Identify which cell holds the provided text, then report its (x, y) central coordinate. 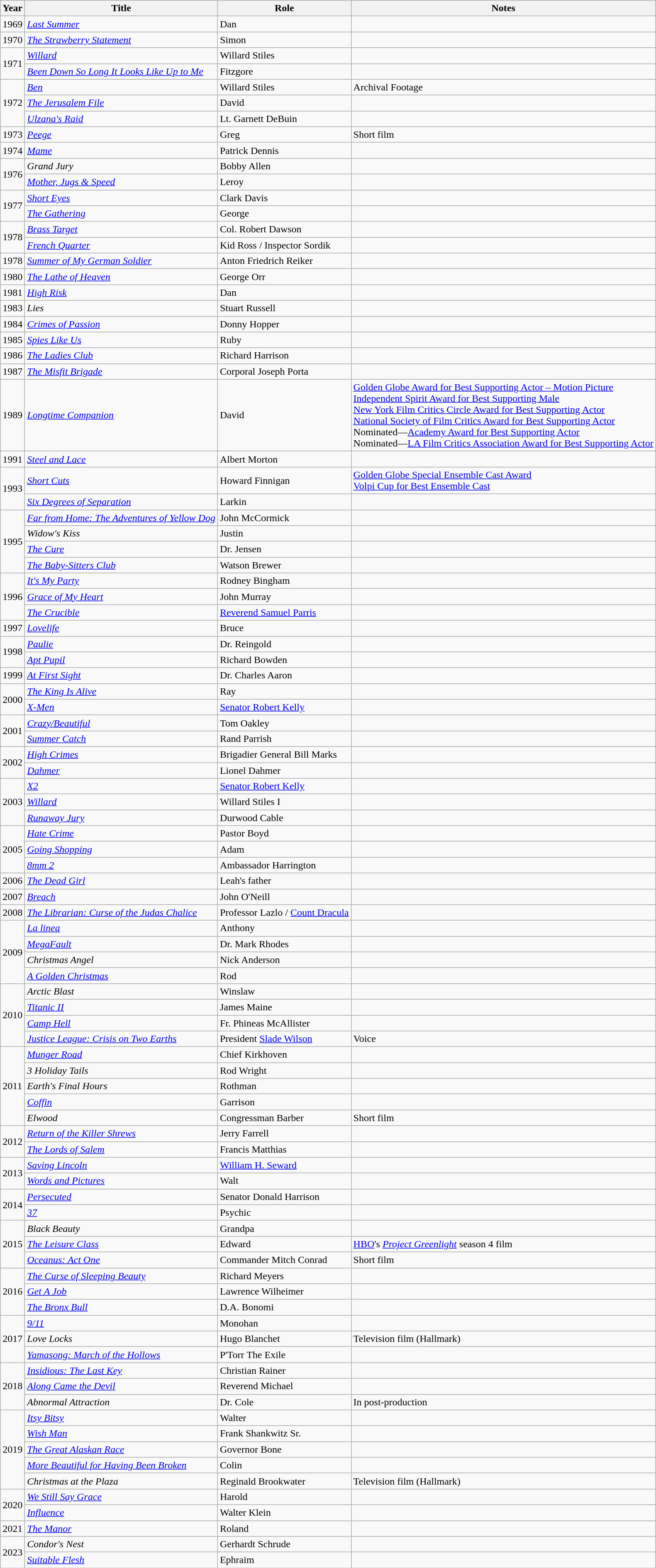
Short Eyes (121, 198)
Professor Lazlo / Count Dracula (284, 912)
2018 (12, 1386)
Justice League: Crisis on Two Earths (121, 1039)
2012 (12, 1141)
Brigadier General Bill Marks (284, 754)
John O'Neill (284, 897)
Longtime Companion (121, 415)
Christmas at the Plaza (121, 1481)
Dr. Reingold (284, 644)
1997 (12, 628)
2008 (12, 912)
Adam (284, 849)
Grandpa (284, 1228)
2021 (12, 1528)
D.A. Bonomi (284, 1307)
The Great Alaskan Race (121, 1449)
President Slade Wilson (284, 1039)
Role (284, 8)
Stuart Russell (284, 308)
Gerhardt Schrude (284, 1544)
3 Holiday Tails (121, 1071)
William H. Seward (284, 1165)
The Ladies Club (121, 356)
Rod Wright (284, 1071)
Tom Oakley (284, 723)
Golden Globe Special Ensemble Cast Award Volpi Cup for Best Ensemble Cast (503, 480)
Six Degrees of Separation (121, 502)
Condor's Nest (121, 1544)
1974 (12, 150)
2001 (12, 731)
Francis Matthias (284, 1149)
1971 (12, 63)
1977 (12, 206)
Willard Stiles I (284, 802)
Christian Rainer (284, 1370)
Monohan (284, 1323)
2006 (12, 881)
Ben (121, 87)
French Quarter (121, 245)
It's My Party (121, 581)
Breach (121, 897)
Dr. Jensen (284, 549)
Jerry Farrell (284, 1134)
Reginald Brookwater (284, 1481)
Psychic (284, 1212)
Itsy Bitsy (121, 1418)
2015 (12, 1244)
The Manor (121, 1528)
Dr. Charles Aaron (284, 675)
Mame (121, 150)
9/11 (121, 1323)
The Librarian: Curse of the Judas Chalice (121, 912)
John Murray (284, 597)
Coffin (121, 1102)
At First Sight (121, 675)
The Lathe of Heaven (121, 277)
Suitable Flesh (121, 1560)
Crazy/Beautiful (121, 723)
The Misfit Brigade (121, 371)
Hugo Blanchet (284, 1339)
2011 (12, 1086)
High Crimes (121, 754)
John McCormick (284, 517)
Camp Hell (121, 1023)
Far from Home: The Adventures of Yellow Dog (121, 517)
Along Came the Devil (121, 1386)
Watson Brewer (284, 565)
1993 (12, 488)
Winslaw (284, 991)
1972 (12, 103)
Spies Like Us (121, 340)
Grace of My Heart (121, 597)
Voice (503, 1039)
Abnormal Attraction (121, 1402)
1995 (12, 541)
We Still Say Grace (121, 1497)
The Cure (121, 549)
Simon (284, 40)
Saving Lincoln (121, 1165)
Dahmer (121, 771)
The King Is Alive (121, 691)
Summer of My German Soldier (121, 261)
Durwood Cable (284, 818)
Donny Hopper (284, 324)
Love Locks (121, 1339)
Howard Finnigan (284, 480)
P'Torr The Exile (284, 1355)
1999 (12, 675)
Pastor Boyd (284, 834)
Return of the Killer Shrews (121, 1134)
Frank Shankwitz Sr. (284, 1434)
Edward (284, 1244)
HBO's Project Greenlight season 4 film (503, 1244)
Title (121, 8)
Bruce (284, 628)
2016 (12, 1292)
Been Down So Long It Looks Like Up to Me (121, 71)
Congressman Barber (284, 1118)
2014 (12, 1205)
Anthony (284, 928)
Black Beauty (121, 1228)
Short Cuts (121, 480)
37 (121, 1212)
Kid Ross / Inspector Sordik (284, 245)
Reverend Samuel Parris (284, 612)
Mother, Jugs & Speed (121, 182)
Arctic Blast (121, 991)
More Beautiful for Having Been Broken (121, 1465)
Dr. Cole (284, 1402)
The Curse of Sleeping Beauty (121, 1276)
Crimes of Passion (121, 324)
Nick Anderson (284, 960)
2002 (12, 762)
Leroy (284, 182)
Earth's Final Hours (121, 1086)
Elwood (121, 1118)
The Baby-Sitters Club (121, 565)
Harold (284, 1497)
1983 (12, 308)
2013 (12, 1173)
Paulie (121, 644)
Rodney Bingham (284, 581)
Reverend Michael (284, 1386)
The Lords of Salem (121, 1149)
1973 (12, 134)
Lovelife (121, 628)
In post-production (503, 1402)
Ephraim (284, 1560)
Archival Footage (503, 87)
Anton Friedrich Reiker (284, 261)
Insidious: The Last Key (121, 1370)
Notes (503, 8)
1996 (12, 597)
La linea (121, 928)
1969 (12, 24)
Clark Davis (284, 198)
2009 (12, 952)
Year (12, 8)
George (284, 214)
Munger Road (121, 1055)
1984 (12, 324)
Walter (284, 1418)
2007 (12, 897)
The Bronx Bull (121, 1307)
Get A Job (121, 1292)
Brass Target (121, 229)
1981 (12, 293)
Oceanus: Act One (121, 1260)
Governor Bone (284, 1449)
Colin (284, 1465)
Runaway Jury (121, 818)
Summer Catch (121, 739)
Yamasong: March of the Hollows (121, 1355)
Richard Harrison (284, 356)
Persecuted (121, 1197)
Hate Crime (121, 834)
1976 (12, 174)
Lionel Dahmer (284, 771)
2020 (12, 1505)
Rand Parrish (284, 739)
Chief Kirkhoven (284, 1055)
Steel and Lace (121, 459)
2017 (12, 1339)
Ambassador Harrington (284, 865)
Commander Mitch Conrad (284, 1260)
Rod (284, 975)
The Gathering (121, 214)
Albert Morton (284, 459)
Lies (121, 308)
A Golden Christmas (121, 975)
Garrison (284, 1102)
2019 (12, 1449)
Last Summer (121, 24)
Col. Robert Dawson (284, 229)
Patrick Dennis (284, 150)
Greg (284, 134)
Larkin (284, 502)
Walter Klein (284, 1512)
Ulzana's Raid (121, 119)
1985 (12, 340)
Peege (121, 134)
Widow's Kiss (121, 534)
The Dead Girl (121, 881)
1989 (12, 415)
1980 (12, 277)
1970 (12, 40)
The Crucible (121, 612)
Dr. Mark Rhodes (284, 944)
1998 (12, 652)
2003 (12, 802)
Fr. Phineas McAllister (284, 1023)
High Risk (121, 293)
Apt Pupil (121, 660)
Leah's father (284, 881)
Walt (284, 1181)
Senator Donald Harrison (284, 1197)
Going Shopping (121, 849)
1986 (12, 356)
George Orr (284, 277)
1987 (12, 371)
2023 (12, 1552)
2000 (12, 699)
8mm 2 (121, 865)
Grand Jury (121, 166)
The Strawberry Statement (121, 40)
Wish Man (121, 1434)
Justin (284, 534)
1991 (12, 459)
Fitzgore (284, 71)
Titanic II (121, 1007)
Roland (284, 1528)
MegaFault (121, 944)
2010 (12, 1015)
Lt. Garnett DeBuin (284, 119)
Lawrence Wilheimer (284, 1292)
The Leisure Class (121, 1244)
Rothman (284, 1086)
Bobby Allen (284, 166)
Ruby (284, 340)
James Maine (284, 1007)
Influence (121, 1512)
Christmas Angel (121, 960)
Richard Meyers (284, 1276)
X2 (121, 786)
Corporal Joseph Porta (284, 371)
2005 (12, 849)
The Jerusalem File (121, 103)
X-Men (121, 707)
Words and Pictures (121, 1181)
Ray (284, 691)
Richard Bowden (284, 660)
